Output the (x, y) coordinate of the center of the cell containing the given text.  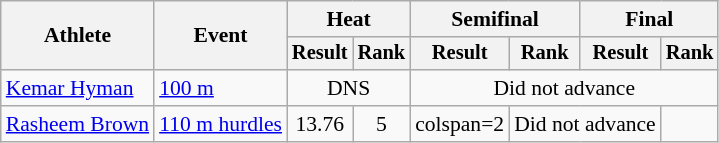
colspan=2 (460, 124)
Event (220, 36)
Rasheem Brown (78, 124)
13.76 (320, 124)
Heat (348, 19)
5 (382, 124)
Semifinal (495, 19)
Athlete (78, 36)
100 m (220, 88)
Final (649, 19)
110 m hurdles (220, 124)
Kemar Hyman (78, 88)
DNS (348, 88)
